Provide the [X, Y] coordinate of the cell's center where the given text is located.  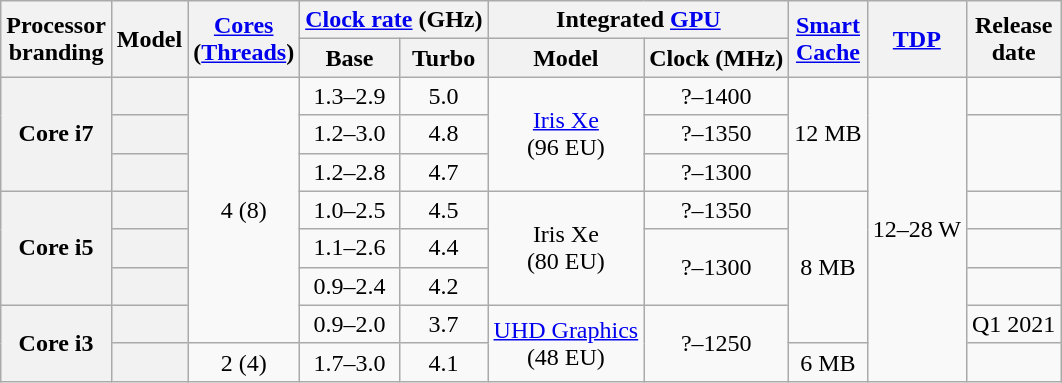
?–1250 [716, 343]
1.7–3.0 [350, 362]
4.4 [444, 248]
SmartCache [828, 39]
8 MB [828, 267]
6 MB [828, 362]
Base [350, 58]
Q1 2021 [1013, 324]
Clock (MHz) [716, 58]
Processorbranding [56, 39]
4.7 [444, 172]
Clock rate (GHz) [394, 20]
1.2–3.0 [350, 134]
3.7 [444, 324]
Core i5 [56, 248]
12–28 W [916, 229]
1.1–2.6 [350, 248]
12 MB [828, 134]
1.0–2.5 [350, 210]
4 (8) [244, 210]
UHD Graphics(48 EU) [566, 343]
Core i3 [56, 343]
1.2–2.8 [350, 172]
TDP [916, 39]
2 (4) [244, 362]
0.9–2.4 [350, 286]
5.0 [444, 96]
Core i7 [56, 134]
Turbo [444, 58]
Integrated GPU [638, 20]
4.2 [444, 286]
1.3–2.9 [350, 96]
Cores(Threads) [244, 39]
4.1 [444, 362]
Iris Xe(96 EU) [566, 134]
Releasedate [1013, 39]
4.8 [444, 134]
0.9–2.0 [350, 324]
Iris Xe(80 EU) [566, 248]
?–1400 [716, 96]
4.5 [444, 210]
